Provide the [x, y] coordinate of the cell's center where the given text is located.  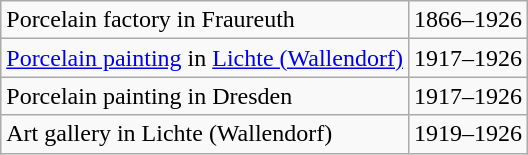
1919–1926 [468, 134]
Porcelain painting in Lichte (Wallendorf) [205, 58]
Porcelain factory in Fraureuth [205, 20]
1866–1926 [468, 20]
Art gallery in Lichte (Wallendorf) [205, 134]
Porcelain painting in Dresden [205, 96]
